Return the [x, y] coordinate for the center point of the cell that contains the specified text.  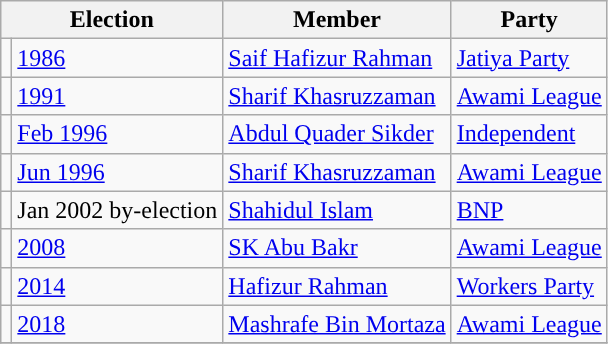
Jan 2002 by-election [118, 210]
Mashrafe Bin Mortaza [337, 324]
Abdul Quader Sikder [337, 134]
Hafizur Rahman [337, 286]
Feb 1996 [118, 134]
2008 [118, 248]
1991 [118, 96]
2018 [118, 324]
Member [337, 20]
Party [529, 20]
BNP [529, 210]
Workers Party [529, 286]
SK Abu Bakr [337, 248]
Election [112, 20]
Saif Hafizur Rahman [337, 58]
Jun 1996 [118, 172]
Jatiya Party [529, 58]
2014 [118, 286]
Independent [529, 134]
1986 [118, 58]
Shahidul Islam [337, 210]
